Return the (X, Y) coordinate for the center point of the cell that contains the specified text.  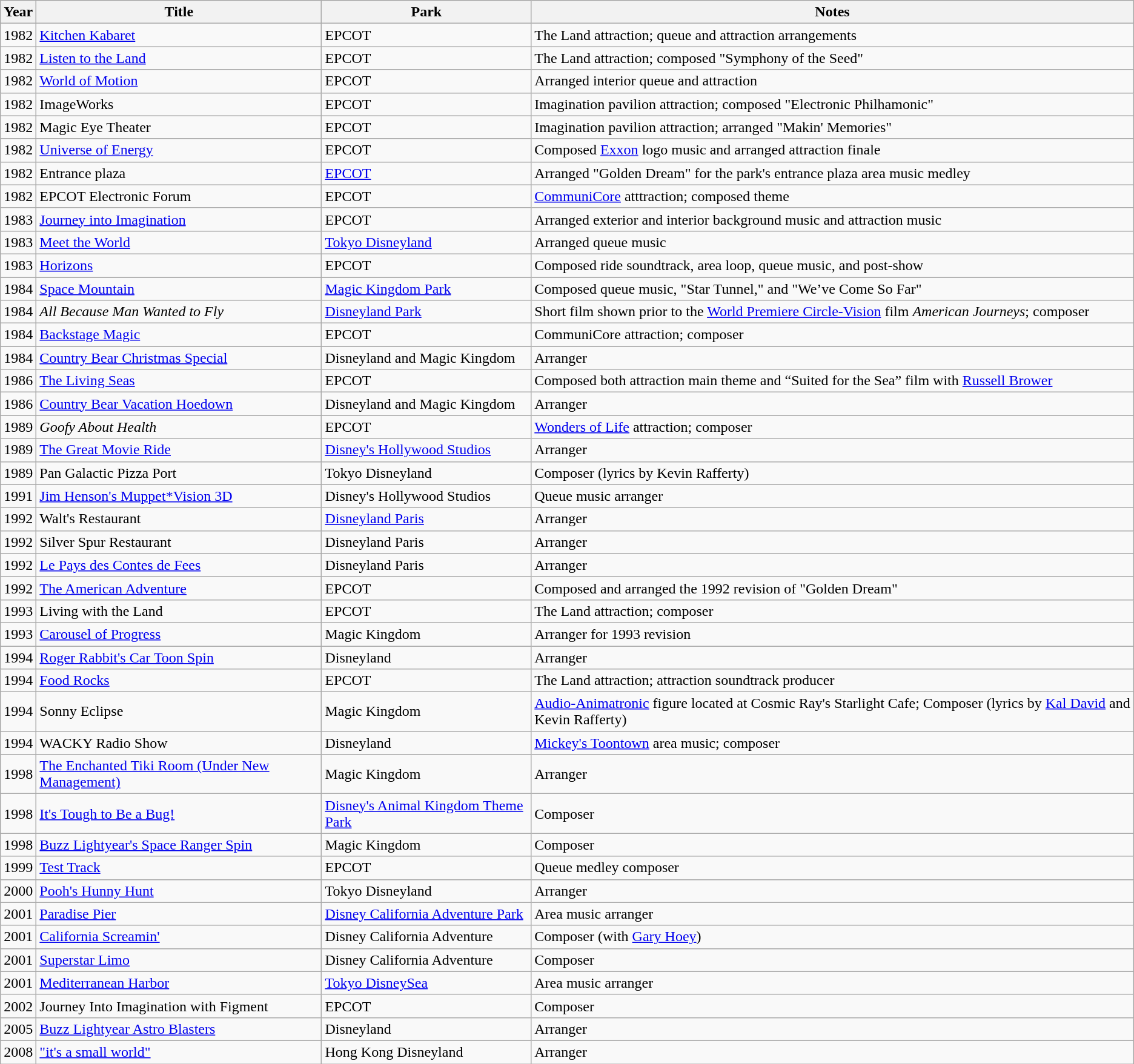
Queue medley composer (832, 868)
Journey into Imagination (179, 219)
Disney's Animal Kingdom Theme Park (426, 814)
Sonny Eclipse (179, 712)
Buzz Lightyear Astro Blasters (179, 1029)
Mickey's Toontown area music; composer (832, 743)
Composed queue music, "Star Tunnel," and "We’ve Come So Far" (832, 289)
Listen to the Land (179, 58)
The Land attraction; composer (832, 611)
All Because Man Wanted to Fly (179, 312)
Test Track (179, 868)
1999 (18, 868)
Composer (with Gary Hoey) (832, 937)
Walt's Restaurant (179, 519)
The Great Movie Ride (179, 450)
Backstage Magic (179, 335)
Silver Spur Restaurant (179, 542)
Short film shown prior to the World Premiere Circle-Vision film American Journeys; composer (832, 312)
2008 (18, 1052)
Pan Galactic Pizza Port (179, 473)
Composed both attraction main theme and “Suited for the Sea” film with Russell Brower (832, 381)
Journey Into Imagination with Figment (179, 1006)
The American Adventure (179, 588)
Carousel of Progress (179, 634)
Disneyland Park (426, 312)
Arranged queue music (832, 242)
CommuniCore attraction; composer (832, 335)
Magic Kingdom Park (426, 289)
Buzz Lightyear's Space Ranger Spin (179, 845)
The Land attraction; queue and attraction arrangements (832, 35)
Meet the World (179, 242)
Roger Rabbit's Car Toon Spin (179, 657)
Arranger for 1993 revision (832, 634)
Composed ride soundtrack, area loop, queue music, and post-show (832, 265)
Paradise Pier (179, 914)
Year (18, 12)
2002 (18, 1006)
Arranged interior queue and attraction (832, 81)
Kitchen Kabaret (179, 35)
Hong Kong Disneyland (426, 1052)
CommuniCore atttraction; composed theme (832, 196)
Superstar Limo (179, 960)
WACKY Radio Show (179, 743)
EPCOT Electronic Forum (179, 196)
California Screamin' (179, 937)
2000 (18, 891)
Goofy About Health (179, 427)
Composed and arranged the 1992 revision of "Golden Dream" (832, 588)
Space Mountain (179, 289)
"it's a small world" (179, 1052)
World of Motion (179, 81)
2005 (18, 1029)
Mediterranean Harbor (179, 983)
ImageWorks (179, 104)
Arranged "Golden Dream" for the park's entrance plaza area music medley (832, 173)
Title (179, 12)
Notes (832, 12)
Horizons (179, 265)
Universe of Energy (179, 150)
Jim Henson's Muppet*Vision 3D (179, 496)
Living with the Land (179, 611)
Pooh's Hunny Hunt (179, 891)
Tokyo DisneySea (426, 983)
Arranged exterior and interior background music and attraction music (832, 219)
Composer (lyrics by Kevin Rafferty) (832, 473)
Park (426, 12)
Entrance plaza (179, 173)
Audio-Animatronic figure located at Cosmic Ray's Starlight Cafe; Composer (lyrics by Kal David and Kevin Rafferty) (832, 712)
Composed Exxon logo music and arranged attraction finale (832, 150)
Queue music arranger (832, 496)
1991 (18, 496)
It's Tough to Be a Bug! (179, 814)
The Living Seas (179, 381)
Le Pays des Contes de Fees (179, 565)
The Enchanted Tiki Room (Under New Management) (179, 774)
The Land attraction; attraction soundtrack producer (832, 681)
Country Bear Christmas Special (179, 358)
Wonders of Life attraction; composer (832, 427)
Food Rocks (179, 681)
Country Bear Vacation Hoedown (179, 404)
Imagination pavilion attraction; composed "Electronic Philhamonic" (832, 104)
Imagination pavilion attraction; arranged "Makin' Memories" (832, 127)
The Land attraction; composed "Symphony of the Seed" (832, 58)
Disney California Adventure Park (426, 914)
Magic Eye Theater (179, 127)
